Output the [X, Y] coordinate of the center of the cell containing the given text.  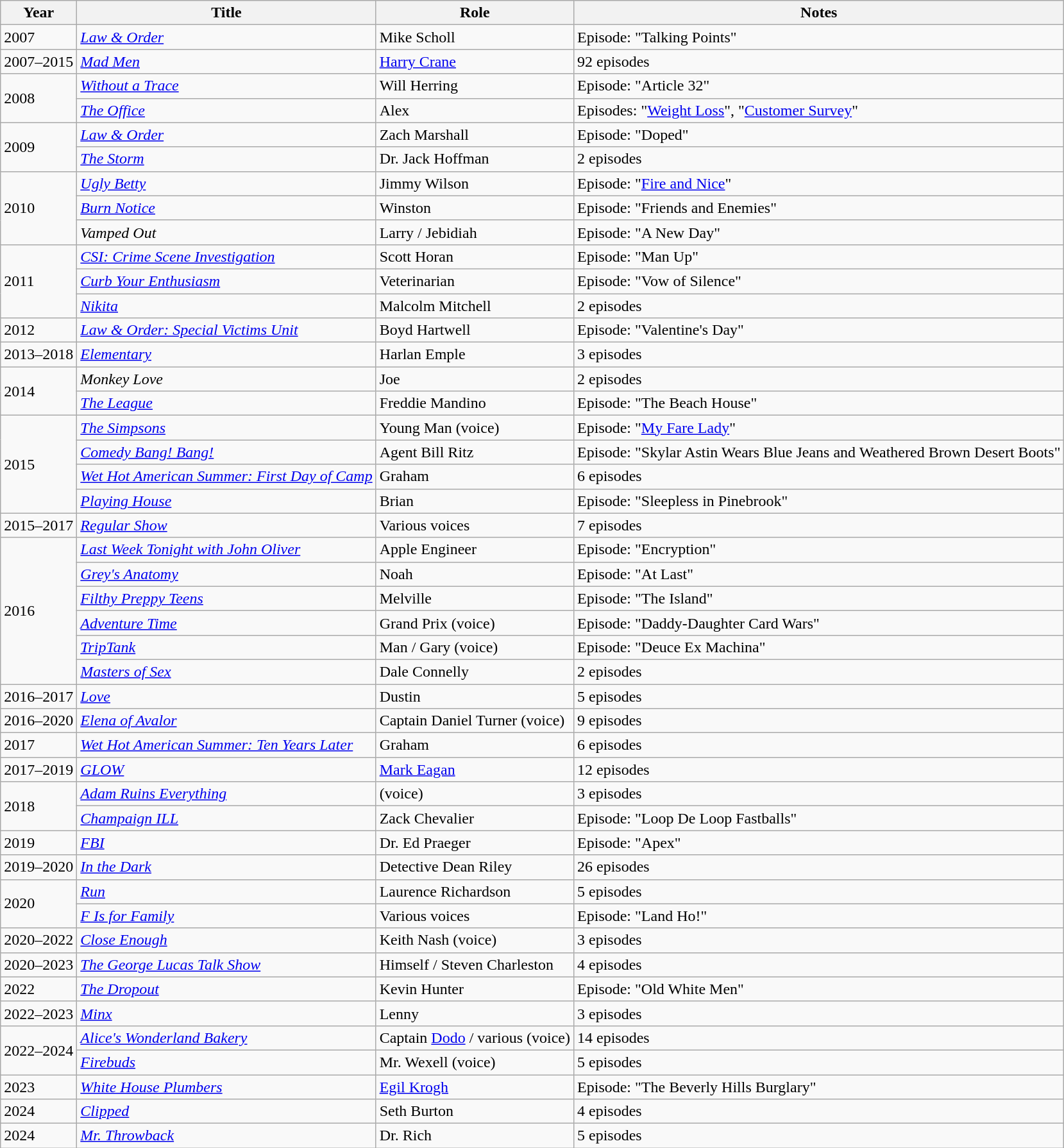
Will Herring [475, 86]
Episode: "My Fare Lady" [819, 428]
Episode: "Fire and Nice" [819, 183]
Noah [475, 574]
Joe [475, 379]
2017 [38, 745]
2015–2017 [38, 525]
Masters of Sex [226, 671]
(voice) [475, 794]
Wet Hot American Summer: Ten Years Later [226, 745]
F Is for Family [226, 916]
9 episodes [819, 721]
Veterinarian [475, 281]
Himself / Steven Charleston [475, 965]
Lenny [475, 1013]
Without a Trace [226, 86]
Run [226, 891]
The League [226, 403]
2007–2015 [38, 62]
2020–2023 [38, 965]
Episode: "Apex" [819, 843]
Larry / Jebidiah [475, 232]
Wet Hot American Summer: First Day of Camp [226, 477]
Kevin Hunter [475, 989]
Episode: "The Beverly Hills Burglary" [819, 1087]
2016–2020 [38, 721]
2019–2020 [38, 867]
Episode: "Old White Men" [819, 989]
Apple Engineer [475, 550]
Filthy Preppy Teens [226, 598]
Law & Order: Special Victims Unit [226, 330]
2009 [38, 147]
Episode: "Land Ho!" [819, 916]
Dr. Jack Hoffman [475, 159]
Episode: "Encryption" [819, 550]
Mr. Throwback [226, 1136]
Dustin [475, 696]
TripTank [226, 647]
2020–2022 [38, 940]
Episode: "Valentine's Day" [819, 330]
2008 [38, 98]
Vamped Out [226, 232]
Monkey Love [226, 379]
Scott Horan [475, 257]
Grey's Anatomy [226, 574]
Grand Prix (voice) [475, 623]
Laurence Richardson [475, 891]
Episode: "Friends and Enemies" [819, 208]
Mr. Wexell (voice) [475, 1062]
Episode: "Article 32" [819, 86]
2023 [38, 1087]
Mad Men [226, 62]
Man / Gary (voice) [475, 647]
Dale Connelly [475, 671]
Burn Notice [226, 208]
2012 [38, 330]
Ugly Betty [226, 183]
Episode: "Deuce Ex Machina" [819, 647]
Close Enough [226, 940]
Episode: "Skylar Astin Wears Blue Jeans and Weathered Brown Desert Boots" [819, 452]
Episode: "The Island" [819, 598]
14 episodes [819, 1038]
Mark Eagan [475, 770]
Firebuds [226, 1062]
Elena of Avalor [226, 721]
Episode: "A New Day" [819, 232]
Malcolm Mitchell [475, 306]
Melville [475, 598]
Nikita [226, 306]
Elementary [226, 355]
Alex [475, 110]
Keith Nash (voice) [475, 940]
Harry Crane [475, 62]
2011 [38, 281]
The Simpsons [226, 428]
2015 [38, 464]
Clipped [226, 1111]
Detective Dean Riley [475, 867]
2010 [38, 208]
Year [38, 13]
The Storm [226, 159]
Jimmy Wilson [475, 183]
FBI [226, 843]
Episode: "Talking Points" [819, 37]
Comedy Bang! Bang! [226, 452]
Brian [475, 501]
Young Man (voice) [475, 428]
Seth Burton [475, 1111]
2007 [38, 37]
Love [226, 696]
2018 [38, 806]
The George Lucas Talk Show [226, 965]
Freddie Mandino [475, 403]
Egil Krogh [475, 1087]
Captain Dodo / various (voice) [475, 1038]
Mike Scholl [475, 37]
Harlan Emple [475, 355]
The Office [226, 110]
Last Week Tonight with John Oliver [226, 550]
Episodes: "Weight Loss", "Customer Survey" [819, 110]
Adventure Time [226, 623]
Zack Chevalier [475, 818]
2014 [38, 391]
2022 [38, 989]
Playing House [226, 501]
Episode: "Sleepless in Pinebrook" [819, 501]
Agent Bill Ritz [475, 452]
GLOW [226, 770]
Episode: "Doped" [819, 135]
2022–2024 [38, 1050]
Boyd Hartwell [475, 330]
Minx [226, 1013]
7 episodes [819, 525]
12 episodes [819, 770]
2016–2017 [38, 696]
The Dropout [226, 989]
92 episodes [819, 62]
CSI: Crime Scene Investigation [226, 257]
White House Plumbers [226, 1087]
Curb Your Enthusiasm [226, 281]
Episode: "The Beach House" [819, 403]
2020 [38, 904]
Episode: "Daddy-Daughter Card Wars" [819, 623]
Episode: "At Last" [819, 574]
Regular Show [226, 525]
2016 [38, 611]
Notes [819, 13]
Episode: "Loop De Loop Fastballs" [819, 818]
Zach Marshall [475, 135]
Title [226, 13]
26 episodes [819, 867]
Dr. Rich [475, 1136]
Champaign ILL [226, 818]
Dr. Ed Praeger [475, 843]
Adam Ruins Everything [226, 794]
Alice's Wonderland Bakery [226, 1038]
Episode: "Man Up" [819, 257]
Winston [475, 208]
Role [475, 13]
2022–2023 [38, 1013]
2013–2018 [38, 355]
Captain Daniel Turner (voice) [475, 721]
In the Dark [226, 867]
2019 [38, 843]
2017–2019 [38, 770]
Episode: "Vow of Silence" [819, 281]
